Detect which cell encompasses the target text, then output its [x, y] center coordinate. 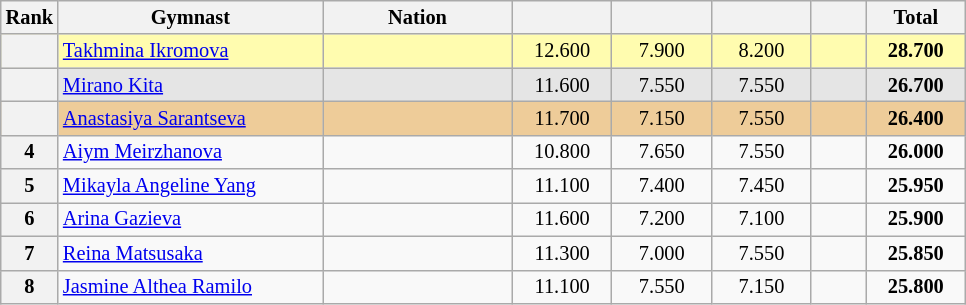
26.000 [916, 152]
Anastasiya Sarantseva [190, 118]
8 [30, 287]
Aiym Meirzhanova [190, 152]
Rank [30, 17]
Gymnast [190, 17]
Mirano Kita [190, 85]
5 [30, 186]
25.850 [916, 253]
25.800 [916, 287]
8.200 [762, 51]
7.400 [662, 186]
11.700 [562, 118]
Mikayla Angeline Yang [190, 186]
4 [30, 152]
Reina Matsusaka [190, 253]
Nation [418, 17]
11.300 [562, 253]
26.700 [916, 85]
Takhmina Ikromova [190, 51]
7.100 [762, 219]
12.600 [562, 51]
10.800 [562, 152]
Arina Gazieva [190, 219]
28.700 [916, 51]
7.450 [762, 186]
7 [30, 253]
Jasmine Althea Ramilo [190, 287]
7.000 [662, 253]
25.900 [916, 219]
26.400 [916, 118]
25.950 [916, 186]
Total [916, 17]
7.900 [662, 51]
7.650 [662, 152]
7.200 [662, 219]
6 [30, 219]
